Find where the given text appears and provide that cell's center as [x, y] coordinate. 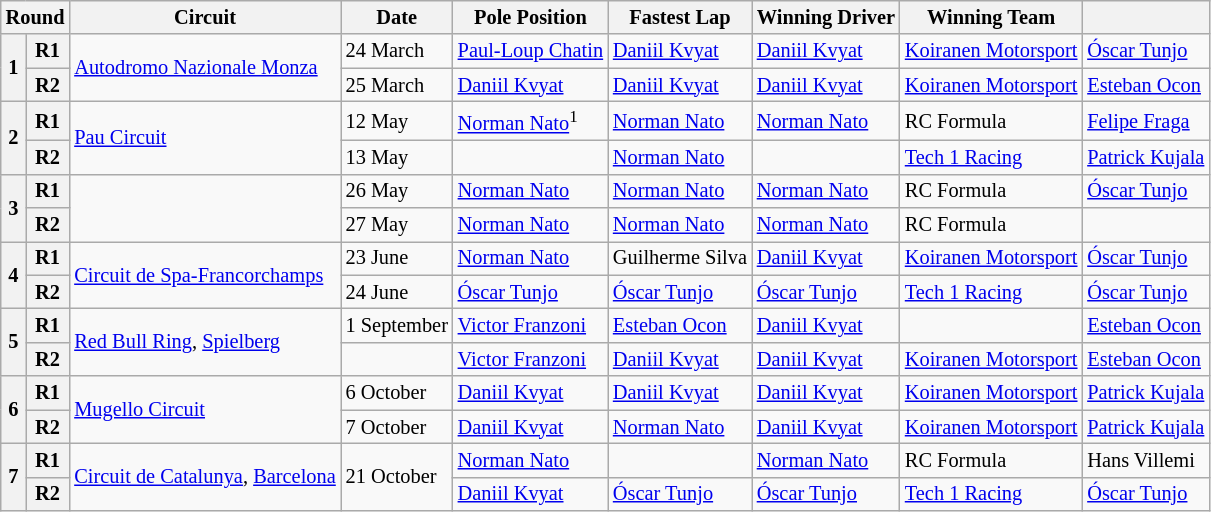
6 October [397, 393]
26 May [397, 191]
24 March [397, 51]
Pau Circuit [204, 138]
27 May [397, 225]
24 June [397, 292]
23 June [397, 258]
7 [14, 476]
3 [14, 208]
Paul-Loup Chatin [530, 51]
Mugello Circuit [204, 410]
Autodromo Nazionale Monza [204, 68]
Guilherme Silva [680, 258]
Circuit de Catalunya, Barcelona [204, 476]
21 October [397, 476]
Winning Driver [826, 17]
Fastest Lap [680, 17]
13 May [397, 157]
Winning Team [991, 17]
6 [14, 410]
2 [14, 138]
25 March [397, 85]
Felipe Fraga [1146, 120]
1 [14, 68]
Round [36, 17]
4 [14, 274]
1 September [397, 326]
Date [397, 17]
5 [14, 342]
Norman Nato1 [530, 120]
7 October [397, 427]
Pole Position [530, 17]
Circuit de Spa-Francorchamps [204, 274]
12 May [397, 120]
Red Bull Ring, Spielberg [204, 342]
Hans Villemi [1146, 460]
Circuit [204, 17]
